Return (x, y) of the center of cell containing provided text 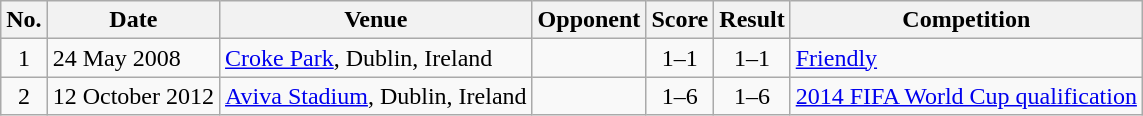
Result (752, 20)
2014 FIFA World Cup qualification (966, 96)
12 October 2012 (133, 96)
Croke Park, Dublin, Ireland (376, 58)
Opponent (589, 20)
1 (24, 58)
Venue (376, 20)
2 (24, 96)
Score (680, 20)
No. (24, 20)
Date (133, 20)
24 May 2008 (133, 58)
Aviva Stadium, Dublin, Ireland (376, 96)
Friendly (966, 58)
Competition (966, 20)
